Return the [X, Y] coordinate for the center point of the cell that contains the specified text.  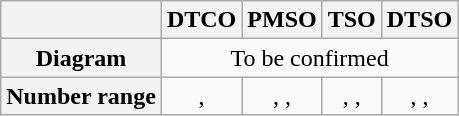
PMSO [282, 20]
TSO [352, 20]
DTCO [201, 20]
Diagram [82, 58]
, [201, 96]
To be confirmed [309, 58]
DTSO [419, 20]
Number range [82, 96]
